Pinpoint the cell where the given text exists, returning its [x, y] midpoint coordinate. 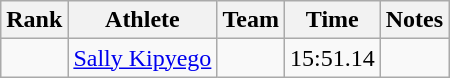
Athlete [142, 20]
Rank [34, 20]
15:51.14 [332, 58]
Notes [414, 20]
Time [332, 20]
Team [251, 20]
Sally Kipyego [142, 58]
